Extract the (x, y) coordinate from the center of the cell holding the provided text.  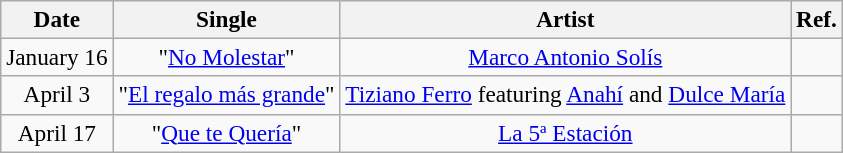
"El regalo más grande" (226, 95)
January 16 (57, 57)
"No Molestar" (226, 57)
April 3 (57, 95)
Marco Antonio Solís (566, 57)
"Que te Quería" (226, 133)
Date (57, 19)
Single (226, 19)
Ref. (816, 19)
April 17 (57, 133)
Artist (566, 19)
Tiziano Ferro featuring Anahí and Dulce María (566, 95)
La 5ª Estación (566, 133)
